Extract the (x, y) coordinate from the center of the cell holding the provided text.  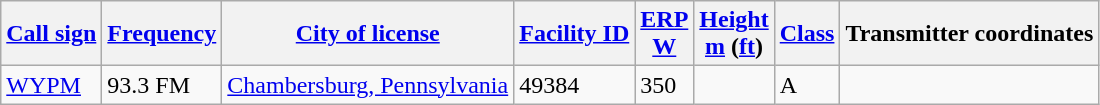
ERPW (664, 34)
350 (664, 85)
49384 (574, 85)
Class (807, 34)
Heightm (ft) (734, 34)
Facility ID (574, 34)
Chambersburg, Pennsylvania (368, 85)
Call sign (52, 34)
A (807, 85)
93.3 FM (162, 85)
Frequency (162, 34)
Transmitter coordinates (970, 34)
WYPM (52, 85)
City of license (368, 34)
